Find where the given text appears and provide that cell's center as [X, Y] coordinate. 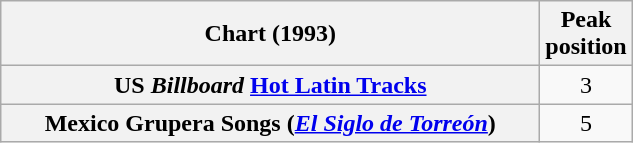
Chart (1993) [270, 34]
Peakposition [586, 34]
US Billboard Hot Latin Tracks [270, 85]
5 [586, 123]
Mexico Grupera Songs (El Siglo de Torreón) [270, 123]
3 [586, 85]
